From the cell containing the given text, extract its center point as (X, Y) coordinate. 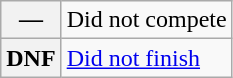
DNF (31, 58)
— (31, 20)
Did not compete (146, 20)
Did not finish (146, 58)
